Find where the given text appears and provide that cell's center as [X, Y] coordinate. 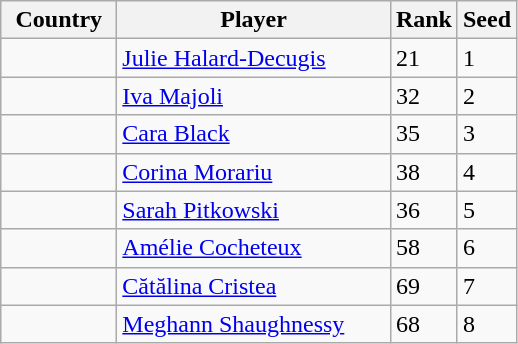
Meghann Shaughnessy [254, 324]
21 [424, 58]
4 [486, 172]
Country [59, 20]
Cara Black [254, 134]
Corina Morariu [254, 172]
68 [424, 324]
69 [424, 286]
3 [486, 134]
32 [424, 96]
Cătălina Cristea [254, 286]
Seed [486, 20]
Amélie Cocheteux [254, 248]
1 [486, 58]
58 [424, 248]
Rank [424, 20]
5 [486, 210]
2 [486, 96]
Iva Majoli [254, 96]
Player [254, 20]
36 [424, 210]
35 [424, 134]
38 [424, 172]
7 [486, 286]
6 [486, 248]
8 [486, 324]
Sarah Pitkowski [254, 210]
Julie Halard-Decugis [254, 58]
